Scan for the cell matching the given text and deliver its [X, Y] coordinate at center. 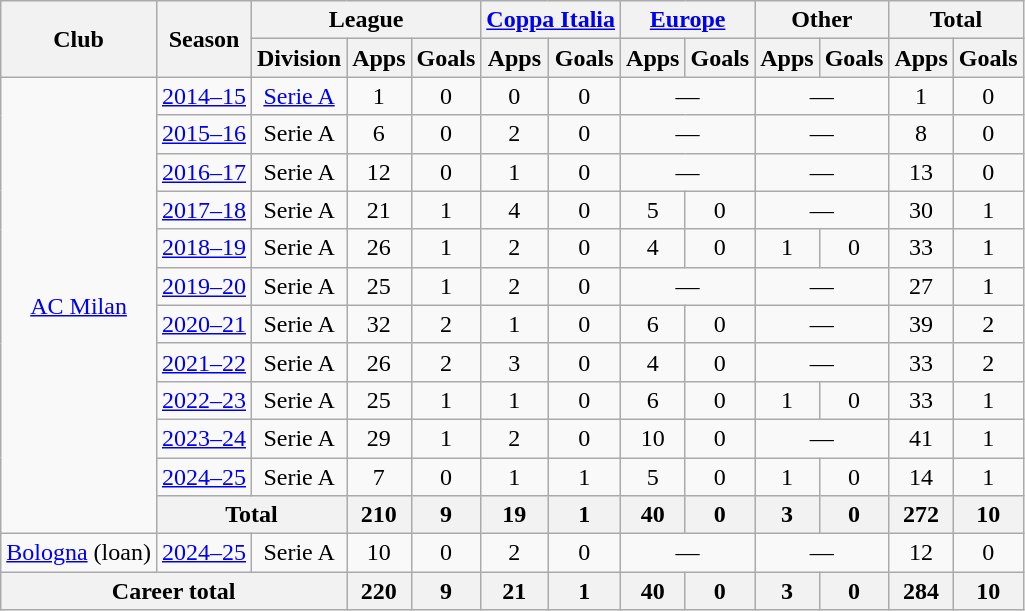
Division [300, 58]
Other [822, 20]
2016–17 [204, 172]
Coppa Italia [551, 20]
Career total [174, 591]
2014–15 [204, 96]
13 [921, 172]
Club [79, 39]
210 [379, 515]
7 [379, 477]
41 [921, 438]
League [366, 20]
19 [514, 515]
39 [921, 324]
220 [379, 591]
Bologna (loan) [79, 553]
AC Milan [79, 306]
Season [204, 39]
2019–20 [204, 286]
2017–18 [204, 210]
32 [379, 324]
30 [921, 210]
2022–23 [204, 400]
Europe [688, 20]
2023–24 [204, 438]
14 [921, 477]
272 [921, 515]
2021–22 [204, 362]
29 [379, 438]
2018–19 [204, 248]
2015–16 [204, 134]
27 [921, 286]
284 [921, 591]
2020–21 [204, 324]
8 [921, 134]
